Determine the (x, y) coordinate at the center of the cell enclosing the given text.  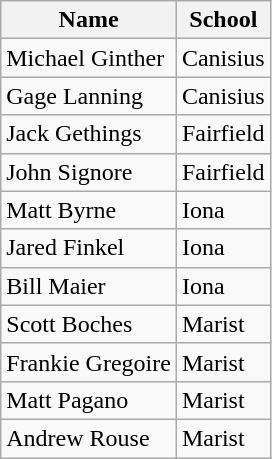
John Signore (89, 172)
Jared Finkel (89, 248)
Matt Byrne (89, 210)
Gage Lanning (89, 96)
School (223, 20)
Scott Boches (89, 324)
Michael Ginther (89, 58)
Bill Maier (89, 286)
Frankie Gregoire (89, 362)
Jack Gethings (89, 134)
Name (89, 20)
Andrew Rouse (89, 438)
Matt Pagano (89, 400)
